For the text-containing cell, return its midpoint in (X, Y) coordinate format. 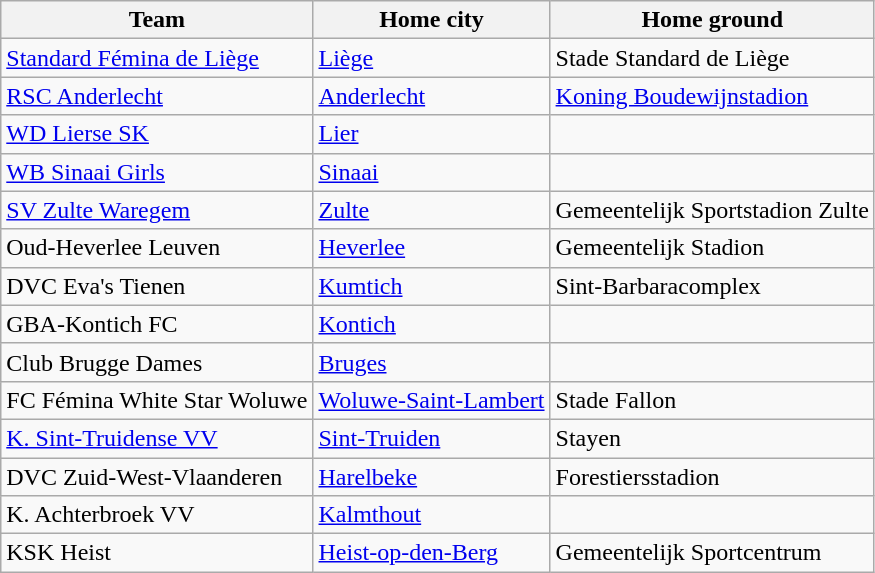
SV Zulte Waregem (157, 210)
Gemeentelijk Sportstadion Zulte (712, 210)
Koning Boudewijnstadion (712, 96)
GBA-Kontich FC (157, 324)
Woluwe-Saint-Lambert (432, 400)
Stade Fallon (712, 400)
Sint-Barbaracomplex (712, 286)
Heverlee (432, 248)
Kumtich (432, 286)
Bruges (432, 362)
Lier (432, 134)
Kontich (432, 324)
Team (157, 20)
Home city (432, 20)
WB Sinaai Girls (157, 172)
Zulte (432, 210)
Heist-op-den-Berg (432, 553)
Kalmthout (432, 515)
Harelbeke (432, 477)
Stayen (712, 438)
Liège (432, 58)
Sinaai (432, 172)
Stade Standard de Liège (712, 58)
Gemeentelijk Sportcentrum (712, 553)
Gemeentelijk Stadion (712, 248)
Oud-Heverlee Leuven (157, 248)
Home ground (712, 20)
RSC Anderlecht (157, 96)
DVC Zuid-West-Vlaanderen (157, 477)
Anderlecht (432, 96)
WD Lierse SK (157, 134)
Sint-Truiden (432, 438)
KSK Heist (157, 553)
DVC Eva's Tienen (157, 286)
Standard Fémina de Liège (157, 58)
Forestiersstadion (712, 477)
K. Achterbroek VV (157, 515)
FC Fémina White Star Woluwe (157, 400)
K. Sint-Truidense VV (157, 438)
Club Brugge Dames (157, 362)
